For the text-containing cell, return its midpoint in (X, Y) coordinate format. 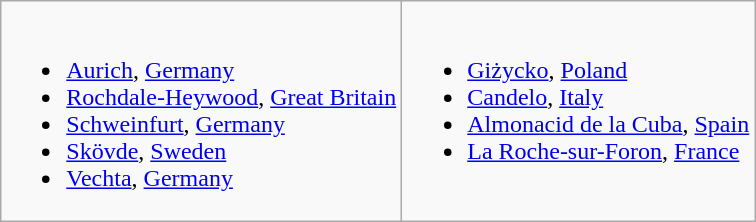
Aurich, Germany Rochdale-Heywood, Great Britain Schweinfurt, Germany Skövde, Sweden Vechta, Germany (202, 112)
Giżycko, Poland Candelo, Italy Almonacid de la Cuba, Spain La Roche-sur-Foron, France (578, 112)
